Return [x, y] of the center of cell containing provided text 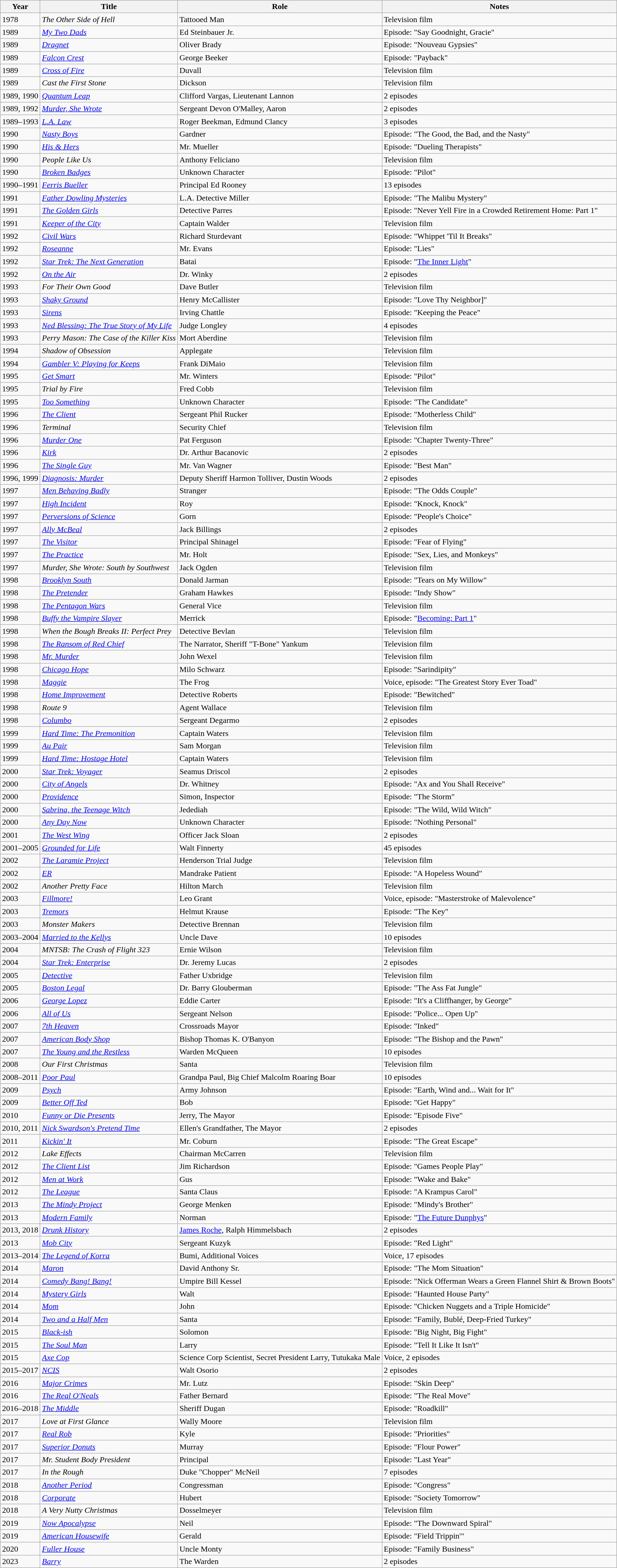
American Body Shop [109, 1039]
Murray [280, 1447]
Episode: "Best Man" [499, 465]
His & Hers [109, 147]
Graham Hawkes [280, 593]
MNTSB: The Crash of Flight 323 [109, 950]
Murder One [109, 440]
4 episodes [499, 325]
Episode: "Flour Power" [499, 1447]
Episode: "Nouveau Gypsies" [499, 45]
Episode: "Haunted House Party" [499, 1294]
1990–1991 [20, 185]
The Client [109, 415]
Grounded for Life [109, 848]
Episode: "Field Trippin'" [499, 1536]
Episode: "Love Thy Neighbor]" [499, 300]
Episode: "Priorities" [499, 1434]
Episode: "The Future Dunphys" [499, 1217]
Any Day Now [109, 822]
Walt [280, 1294]
The Client List [109, 1166]
NCIS [109, 1370]
Episode: "A Hopeless Wound" [499, 873]
Mr. Murder [109, 657]
Another Period [109, 1485]
Episode: "People's Choice" [499, 516]
Ally McBeal [109, 529]
The West Wing [109, 835]
Episode: "Whippet 'Til It Breaks" [499, 236]
Episode: "The Key" [499, 911]
Mr. Evans [280, 249]
2011 [20, 1141]
For Their Own Good [109, 287]
Walt Finnerty [280, 848]
Kirk [109, 453]
The Golden Girls [109, 211]
Broken Badges [109, 172]
Voice, episode: "Masterstroke of Malevolence" [499, 899]
Episode: "Congress" [499, 1485]
Episode: "Ax and You Shall Receive" [499, 784]
Barry [109, 1561]
Detective Brennan [280, 924]
Episode: "Dueling Therapists" [499, 147]
Simon, Inspector [280, 797]
James Roche, Ralph Himmelsbach [280, 1230]
Episode: "The Mom Situation" [499, 1268]
Detective Roberts [280, 695]
Seamus Driscol [280, 771]
Mom [109, 1306]
L.A. Detective Miller [280, 198]
Richard Sturdevant [280, 236]
Detective Bevlan [280, 631]
Sergeant Kuzyk [280, 1243]
Deputy Sheriff Harmon Tolliver, Dustin Woods [280, 478]
Role [280, 7]
Boston Legal [109, 988]
Episode: "The Wild, Wild Witch" [499, 810]
Episode: "Red Light" [499, 1243]
David Anthony Sr. [280, 1268]
Umpire Bill Kessel [280, 1281]
Roy [280, 504]
Sergeant Degarmo [280, 720]
Get Smart [109, 376]
Axe Cop [109, 1357]
Hubert [280, 1498]
Security Chief [280, 427]
Funny or Die Presents [109, 1115]
Perversions of Science [109, 516]
Stranger [280, 491]
Major Crimes [109, 1383]
My Two Dads [109, 32]
Merrick [280, 618]
When the Bough Breaks II: Perfect Prey [109, 631]
The Ransom of Red Chief [109, 644]
Batai [280, 262]
L.A. Law [109, 121]
Gus [280, 1179]
Roger Beekman, Edmund Clancy [280, 121]
Ed Steinbauer Jr. [280, 32]
Episode: "Nothing Personal" [499, 822]
Mr. Student Body President [109, 1460]
Men at Work [109, 1179]
Route 9 [109, 707]
Norman [280, 1217]
Applegate [280, 351]
Cast the First Stone [109, 83]
Episode: "Episode Five" [499, 1115]
Detective [109, 975]
People Like Us [109, 160]
Gerald [280, 1536]
Corporate [109, 1498]
Providence [109, 797]
Star Trek: Enterprise [109, 962]
Principal Ed Rooney [280, 185]
Keeper of the City [109, 223]
High Incident [109, 504]
Chairman McCarren [280, 1153]
The Real O'Neals [109, 1396]
Chicago Hope [109, 669]
Episode: "Never Yell Fire in a Crowded Retirement Home: Part 1" [499, 211]
Principal Shinagel [280, 542]
Roseanne [109, 249]
Sheriff Dugan [280, 1409]
Murder, She Wrote: South by Southwest [109, 568]
Episode: "Indy Show" [499, 593]
Sirens [109, 312]
Jerry, The Mayor [280, 1115]
On the Air [109, 274]
Voice, episode: "The Greatest Story Ever Toad" [499, 682]
Nick Swardson's Pretend Time [109, 1128]
Mystery Girls [109, 1294]
Dr. Whitney [280, 784]
The Mindy Project [109, 1205]
Trial by Fire [109, 389]
Agent Wallace [280, 707]
Oliver Brady [280, 45]
2015–2017 [20, 1370]
Kyle [280, 1434]
Jedediah [280, 810]
Fillmore! [109, 899]
Mr. Lutz [280, 1383]
Dickson [280, 83]
Mr. Winters [280, 376]
Episode: "Society Tomorrow" [499, 1498]
2013, 2018 [20, 1230]
Sergeant Nelson [280, 1014]
7 episodes [499, 1472]
Henderson Trial Judge [280, 861]
Milo Schwarz [280, 669]
Married to the Kellys [109, 937]
2008–2011 [20, 1077]
Lake Effects [109, 1153]
Episode: "Family Business" [499, 1549]
Civil Wars [109, 236]
Episode: "Last Year" [499, 1460]
Episode: "The Malibu Mystery" [499, 198]
Buffy the Vampire Slayer [109, 618]
Better Off Ted [109, 1103]
Dosselmeyer [280, 1510]
2020 [20, 1549]
Episode: "The Ass Fat Jungle" [499, 988]
Dr. Barry Glouberman [280, 988]
Jack Ogden [280, 568]
3 episodes [499, 121]
Pat Ferguson [280, 440]
1978 [20, 19]
Another Pretty Face [109, 886]
2001–2005 [20, 848]
Sergeant Devon O'Malley, Aaron [280, 108]
The Single Guy [109, 465]
Black-ish [109, 1332]
Tremors [109, 911]
Episode: "Keeping the Peace" [499, 312]
Episode: "Knock, Knock" [499, 504]
ER [109, 873]
Episode: "Becoming: Part 1" [499, 618]
Detective Parres [280, 211]
Episode: "Police... Open Up" [499, 1014]
A Very Nutty Christmas [109, 1510]
Episode: "Inked" [499, 1026]
Episode: "Say Goodnight, Gracie" [499, 32]
The Pretender [109, 593]
Episode: "Nick Offerman Wears a Green Flannel Shirt & Brown Boots" [499, 1281]
Father Uxbridge [280, 975]
Quantum Leap [109, 96]
Judge Longley [280, 325]
Bishop Thomas K. O'Banyon [280, 1039]
Episode: "Chapter Twenty-Three" [499, 440]
Duvall [280, 70]
The Pentagon Wars [109, 606]
Shadow of Obsession [109, 351]
Solomon [280, 1332]
Episode: "The Real Move" [499, 1396]
The Middle [109, 1409]
Episode: "Tell It Like It Isn't" [499, 1345]
Mob City [109, 1243]
Officer Jack Sloan [280, 835]
Drunk History [109, 1230]
Episode: "Earth, Wind and... Wait for It" [499, 1090]
The League [109, 1192]
Frank DiMaio [280, 363]
The Legend of Korra [109, 1256]
Warden McQueen [280, 1052]
Voice, 2 episodes [499, 1357]
1989, 1992 [20, 108]
Monster Makers [109, 924]
Maron [109, 1268]
Donald Jarman [280, 580]
Episode: "A Krampus Carol" [499, 1192]
Episode: "Big Night, Big Fight" [499, 1332]
The Practice [109, 554]
Episode: "The Great Escape" [499, 1141]
2010 [20, 1115]
Episode: "Get Happy" [499, 1103]
Larry [280, 1345]
Ned Blessing: The True Story of My Life [109, 325]
Poor Paul [109, 1077]
Tattooed Man [280, 19]
George Menken [280, 1205]
Episode: "Roadkill" [499, 1409]
Mr. Mueller [280, 147]
Uncle Monty [280, 1549]
Principal [280, 1460]
Grandpa Paul, Big Chief Malcolm Roaring Boar [280, 1077]
Hard Time: Hostage Hotel [109, 758]
The Young and the Restless [109, 1052]
The Laramie Project [109, 861]
Sabrina, the Teenage Witch [109, 810]
Episode: "The Bishop and the Pawn" [499, 1039]
Episode: "The Good, the Bad, and the Nasty" [499, 134]
2016–2018 [20, 1409]
Episode: "The Inner Light" [499, 262]
Gorn [280, 516]
Leo Grant [280, 899]
Army Johnson [280, 1090]
Mr. Coburn [280, 1141]
George Beeker [280, 58]
Episode: "Chicken Nuggets and a Triple Homicide" [499, 1306]
Gardner [280, 134]
City of Angels [109, 784]
Fuller House [109, 1549]
Captain Walder [280, 223]
Home Improvement [109, 695]
45 episodes [499, 848]
The Other Side of Hell [109, 19]
Episode: "Sex, Lies, and Monkeys" [499, 554]
2001 [20, 835]
Sam Morgan [280, 746]
1996, 1999 [20, 478]
Episode: "The Candidate" [499, 402]
Brooklyn South [109, 580]
Dr. Arthur Bacanovic [280, 453]
Jim Richardson [280, 1166]
Episode: "The Odds Couple" [499, 491]
John [280, 1306]
Episode: "Mindy's Brother" [499, 1205]
All of Us [109, 1014]
Episode: "Family, Bublé, Deep-Fried Turkey" [499, 1319]
7th Heaven [109, 1026]
Duke "Chopper" McNeil [280, 1472]
Henry McCallister [280, 300]
Mr. Van Wagner [280, 465]
Episode: "Bewitched" [499, 695]
Gambler V: Playing for Keeps [109, 363]
1989, 1990 [20, 96]
Notes [499, 7]
Terminal [109, 427]
Walt Osorio [280, 1370]
Men Behaving Badly [109, 491]
Year [20, 7]
American Housewife [109, 1536]
Columbo [109, 720]
Real Rob [109, 1434]
Diagnosis: Murder [109, 478]
Mr. Holt [280, 554]
2003–2004 [20, 937]
Kickin' It [109, 1141]
Helmut Krause [280, 911]
Mort Aberdine [280, 338]
Shaky Ground [109, 300]
Episode: "Wake and Bake" [499, 1179]
Au Pair [109, 746]
Dr. Winky [280, 274]
Hilton March [280, 886]
Episode: "Tears on My Willow" [499, 580]
Uncle Dave [280, 937]
Episode: "Skin Deep" [499, 1383]
Episode: "Fear of Flying" [499, 542]
Hard Time: The Premonition [109, 733]
Murder, She Wrote [109, 108]
Neil [280, 1523]
Episode: "The Downward Spiral" [499, 1523]
Cross of Fire [109, 70]
Dr. Jeremy Lucas [280, 962]
Superior Donuts [109, 1447]
Wally Moore [280, 1421]
Episode: "Games People Play" [499, 1166]
Science Corp Scientist, Secret President Larry, Tutukaka Male [280, 1357]
The Visitor [109, 542]
Title [109, 7]
Two and a Half Men [109, 1319]
Episode: "Motherless Child" [499, 415]
Our First Christmas [109, 1064]
1989–1993 [20, 121]
Santa Claus [280, 1192]
Episode: "Payback" [499, 58]
Perry Mason: The Case of the Killer Kiss [109, 338]
2010, 2011 [20, 1128]
Love at First Glance [109, 1421]
Jack Billings [280, 529]
The Narrator, Sheriff "T-Bone" Yankum [280, 644]
2008 [20, 1064]
John Wexel [280, 657]
Dragnet [109, 45]
Episode: "Lies" [499, 249]
Irving Chattle [280, 312]
General Vice [280, 606]
Congressman [280, 1485]
Sergeant Phil Rucker [280, 415]
Comedy Bang! Bang! [109, 1281]
2013–2014 [20, 1256]
13 episodes [499, 185]
2023 [20, 1561]
Clifford Vargas, Lieutenant Lannon [280, 96]
Mandrake Patient [280, 873]
Nasty Boys [109, 134]
Modern Family [109, 1217]
Voice, 17 episodes [499, 1256]
Bob [280, 1103]
Psych [109, 1090]
The Warden [280, 1561]
Anthony Feliciano [280, 160]
Crossroads Mayor [280, 1026]
Ferris Bueller [109, 185]
George Lopez [109, 1001]
Star Trek: Voyager [109, 771]
Father Bernard [280, 1396]
Ellen's Grandfather, The Mayor [280, 1128]
Bumi, Additional Voices [280, 1256]
Star Trek: The Next Generation [109, 262]
Ernie Wilson [280, 950]
Fred Cobb [280, 389]
Father Dowling Mysteries [109, 198]
The Soul Man [109, 1345]
Episode: "Sarindipity" [499, 669]
Eddie Carter [280, 1001]
Episode: "It's a Cliffhanger, by George" [499, 1001]
Falcon Crest [109, 58]
Episode: "The Storm" [499, 797]
Too Something [109, 402]
Now Apocalypse [109, 1523]
In the Rough [109, 1472]
Dave Butler [280, 287]
Maggie [109, 682]
The Frog [280, 682]
